Detect which cell encompasses the target text, then output its (X, Y) center coordinate. 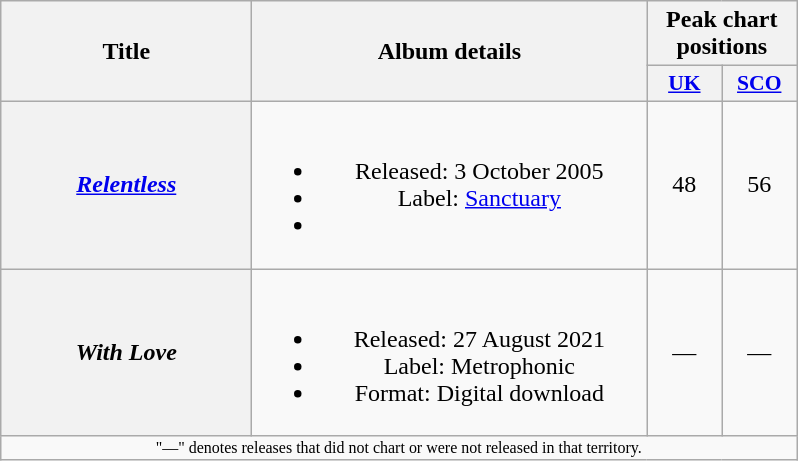
SCO (760, 84)
48 (684, 184)
With Love (126, 352)
Released: 27 August 2021Label: MetrophonicFormat: Digital download (450, 352)
Album details (450, 52)
Title (126, 52)
UK (684, 84)
Peak chart positions (722, 34)
56 (760, 184)
Released: 3 October 2005Label: Sanctuary (450, 184)
"—" denotes releases that did not chart or were not released in that territory. (399, 448)
Relentless (126, 184)
